Return (X, Y) of the center of cell containing provided text 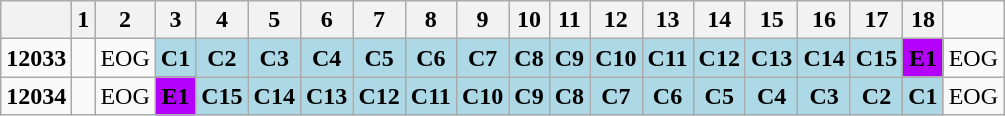
2 (125, 20)
6 (326, 20)
13 (668, 20)
7 (379, 20)
12 (616, 20)
8 (430, 20)
18 (923, 20)
4 (222, 20)
10 (529, 20)
11 (569, 20)
14 (719, 20)
15 (771, 20)
12033 (36, 58)
12034 (36, 96)
5 (274, 20)
1 (84, 20)
16 (824, 20)
9 (482, 20)
3 (175, 20)
17 (876, 20)
